Pinpoint the cell where the given text exists, returning its [X, Y] midpoint coordinate. 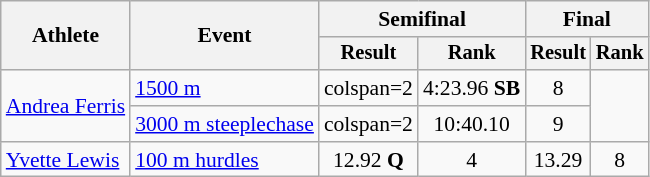
Event [224, 36]
3000 m steeplechase [224, 124]
10:40.10 [472, 124]
Andrea Ferris [66, 106]
4:23.96 SB [472, 88]
1500 m [224, 88]
Final [586, 19]
Semifinal [422, 19]
8 [558, 88]
9 [558, 124]
Athlete [66, 36]
